Output the (X, Y) coordinate of the center of the cell containing the given text.  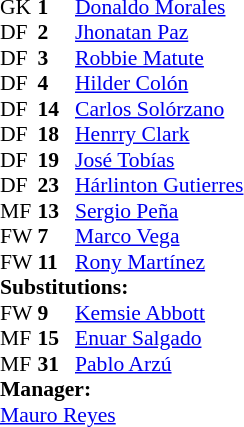
Sergio Peña (159, 211)
Hilder Colón (159, 83)
11 (57, 262)
3 (57, 58)
23 (57, 185)
4 (57, 83)
15 (57, 339)
Kemsie Abbott (159, 313)
Jhonatan Paz (159, 33)
19 (57, 160)
31 (57, 364)
14 (57, 109)
9 (57, 313)
Rony Martínez (159, 262)
13 (57, 211)
Pablo Arzú (159, 364)
Carlos Solórzano (159, 109)
José Tobías (159, 160)
Robbie Matute (159, 58)
18 (57, 135)
Enuar Salgado (159, 339)
7 (57, 237)
Marco Vega (159, 237)
Henrry Clark (159, 135)
2 (57, 33)
Substitutions: (122, 287)
Manager: (122, 389)
Hárlinton Gutierres (159, 185)
